Detect which cell encompasses the target text, then output its (x, y) center coordinate. 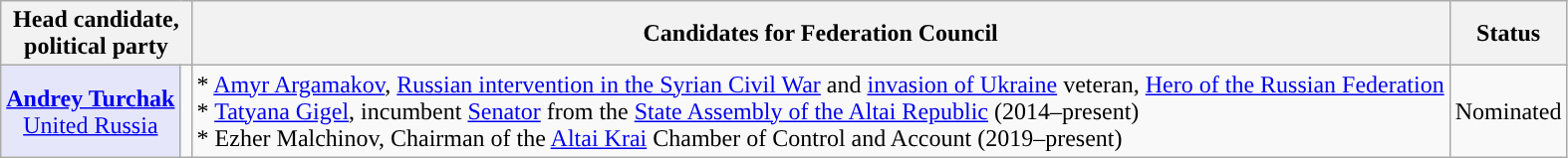
Candidates for Federation Council (821, 34)
Andrey TurchakUnited Russia (91, 111)
Head candidate,political party (96, 34)
Nominated (1508, 111)
Status (1508, 34)
